Pinpoint the cell where the given text exists, returning its [X, Y] midpoint coordinate. 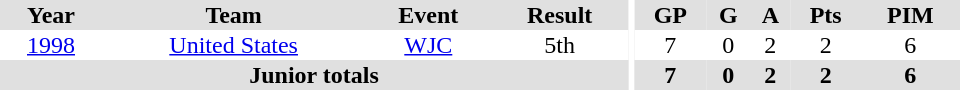
GP [670, 15]
PIM [910, 15]
5th [560, 45]
1998 [51, 45]
G [728, 15]
Team [234, 15]
Pts [826, 15]
A [770, 15]
United States [234, 45]
Event [428, 15]
Junior totals [314, 75]
Year [51, 15]
WJC [428, 45]
Result [560, 15]
